Determine the [x, y] coordinate at the center of the cell enclosing the given text.  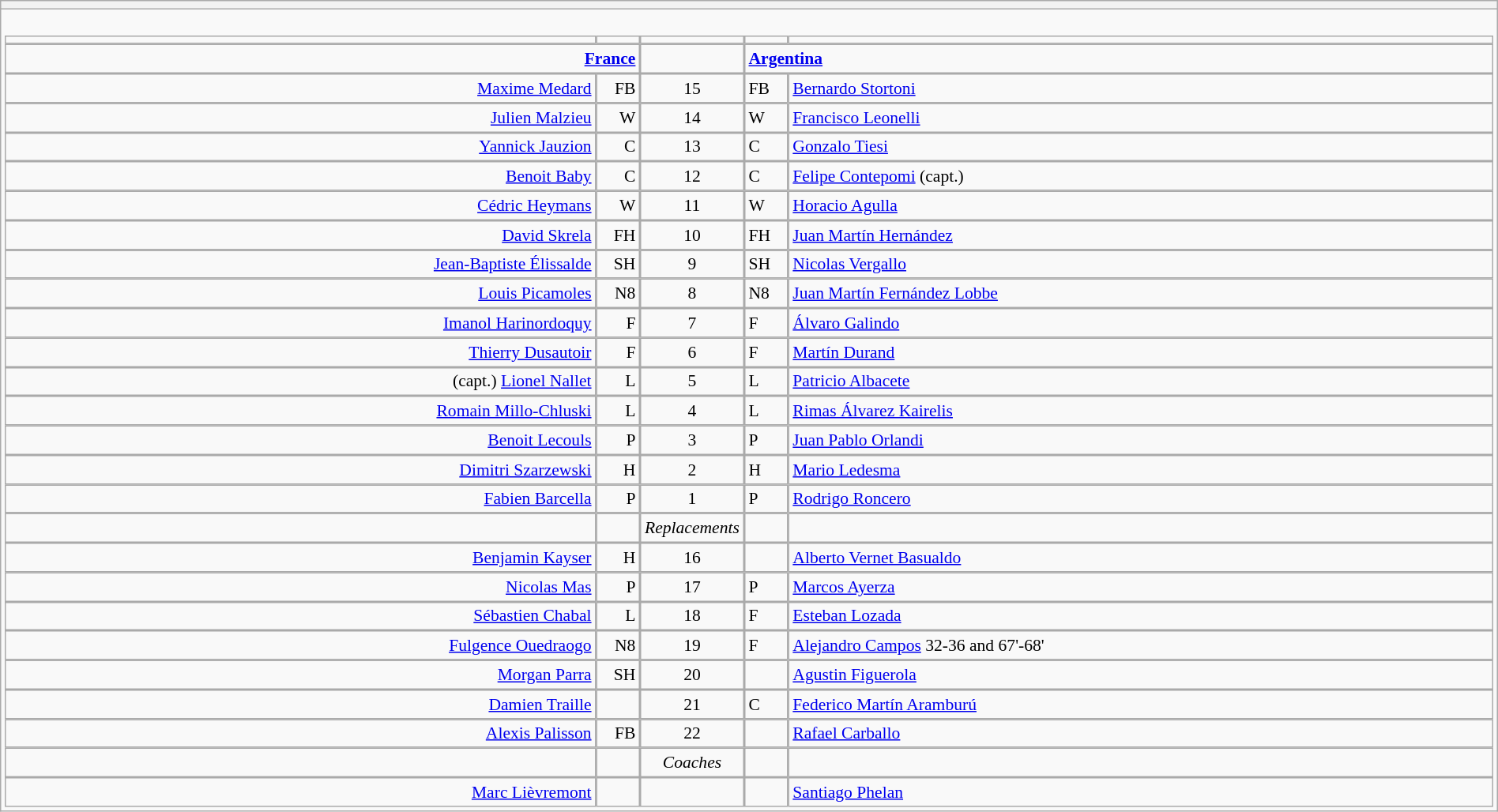
15 [692, 88]
Imanol Harinordoquy [300, 322]
Juan Pablo Orlandi [1141, 441]
Yannick Jauzion [300, 147]
1 [692, 499]
7 [692, 322]
France [322, 58]
5 [692, 381]
Bernardo Stortoni [1141, 88]
Rodrigo Roncero [1141, 499]
17 [692, 586]
Rimas Álvarez Kairelis [1141, 411]
21 [692, 705]
Sébastien Chabal [300, 616]
Argentina [1119, 58]
14 [692, 117]
Martín Durand [1141, 352]
Julien Malzieu [300, 117]
11 [692, 205]
Damien Traille [300, 705]
Álvaro Galindo [1141, 322]
Jean-Baptiste Élissalde [300, 264]
Fabien Barcella [300, 499]
(capt.) Lionel Nallet [300, 381]
Gonzalo Tiesi [1141, 147]
2 [692, 469]
9 [692, 264]
Alberto Vernet Basualdo [1141, 558]
22 [692, 733]
David Skrela [300, 235]
Rafael Carballo [1141, 733]
8 [692, 294]
Romain Millo-Chluski [300, 411]
Fulgence Ouedraogo [300, 645]
18 [692, 616]
6 [692, 352]
Coaches [692, 763]
Nicolas Mas [300, 586]
Alejandro Campos 32-36 and 67'-68' [1141, 645]
Benoit Lecouls [300, 441]
Santiago Phelan [1141, 791]
Louis Picamoles [300, 294]
Marc Lièvremont [300, 791]
Thierry Dusautoir [300, 352]
Juan Martín Hernández [1141, 235]
Francisco Leonelli [1141, 117]
Alexis Palisson [300, 733]
Patricio Albacete [1141, 381]
Felipe Contepomi (capt.) [1141, 175]
Agustin Figuerola [1141, 675]
Dimitri Szarzewski [300, 469]
Federico Martín Aramburú [1141, 705]
12 [692, 175]
Marcos Ayerza [1141, 586]
20 [692, 675]
Morgan Parra [300, 675]
4 [692, 411]
19 [692, 645]
10 [692, 235]
Maxime Medard [300, 88]
Cédric Heymans [300, 205]
Benjamin Kayser [300, 558]
Replacements [692, 528]
16 [692, 558]
Esteban Lozada [1141, 616]
13 [692, 147]
Juan Martín Fernández Lobbe [1141, 294]
Benoit Baby [300, 175]
Nicolas Vergallo [1141, 264]
Mario Ledesma [1141, 469]
3 [692, 441]
Horacio Agulla [1141, 205]
